From the cell containing the given text, extract its center point as (X, Y) coordinate. 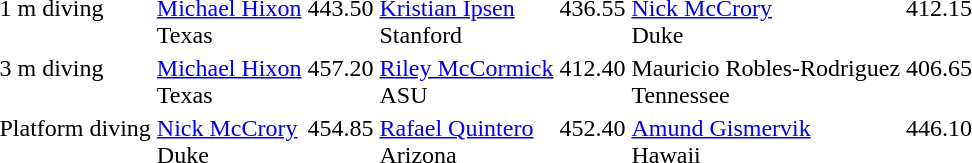
Riley McCormick ASU (466, 82)
Michael Hixon Texas (229, 82)
457.20 (340, 82)
Mauricio Robles-Rodriguez Tennessee (766, 82)
412.40 (592, 82)
